Extract the (x, y) coordinate from the center of the cell holding the provided text.  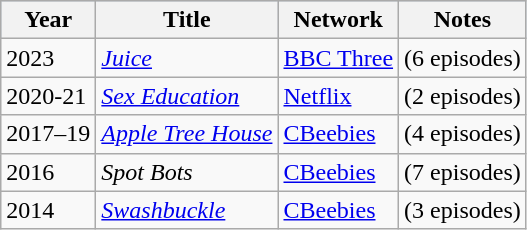
Swashbuckle (187, 210)
2023 (48, 58)
Year (48, 20)
2017–19 (48, 134)
(3 episodes) (463, 210)
(4 episodes) (463, 134)
2014 (48, 210)
Apple Tree House (187, 134)
Juice (187, 58)
Sex Education (187, 96)
2020-21 (48, 96)
Notes (463, 20)
(6 episodes) (463, 58)
(7 episodes) (463, 172)
(2 episodes) (463, 96)
Network (338, 20)
Title (187, 20)
Netflix (338, 96)
BBC Three (338, 58)
Spot Bots (187, 172)
2016 (48, 172)
